Locate the cell with the specified text and output its (x, y) center coordinate. 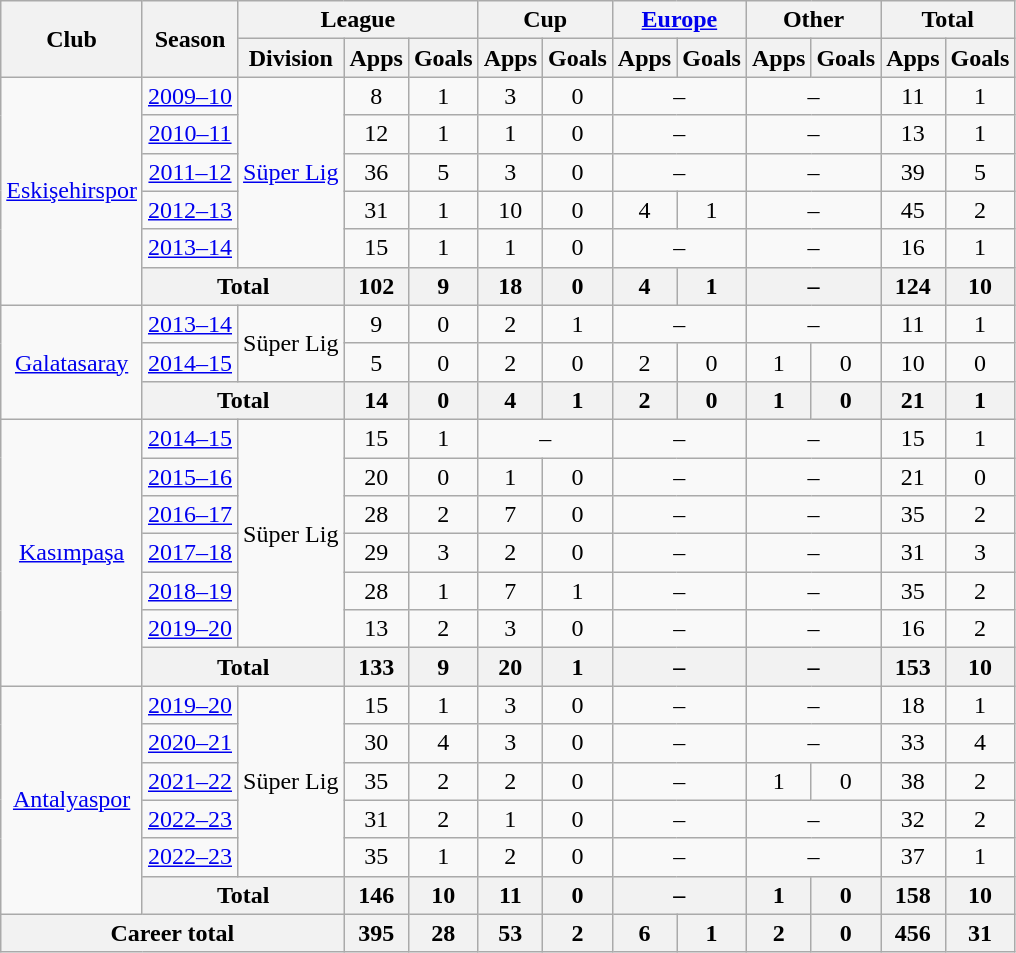
League (358, 20)
Europe (679, 20)
Club (72, 39)
395 (376, 933)
8 (376, 96)
45 (913, 210)
39 (913, 172)
32 (913, 819)
158 (913, 895)
Galatasaray (72, 362)
12 (376, 134)
Cup (545, 20)
2009–10 (190, 96)
2011–12 (190, 172)
Season (190, 39)
38 (913, 781)
29 (376, 553)
2020–21 (190, 743)
2017–18 (190, 553)
2010–11 (190, 134)
33 (913, 743)
2012–13 (190, 210)
153 (913, 667)
2021–22 (190, 781)
Career total (172, 933)
37 (913, 857)
Antalyaspor (72, 800)
Division (291, 58)
6 (644, 933)
36 (376, 172)
146 (376, 895)
456 (913, 933)
14 (376, 400)
53 (510, 933)
Other (813, 20)
2016–17 (190, 515)
Kasımpaşa (72, 552)
133 (376, 667)
124 (913, 286)
2018–19 (190, 591)
2015–16 (190, 477)
30 (376, 743)
Eskişehirspor (72, 191)
102 (376, 286)
